Return [X, Y] of the center of cell containing provided text 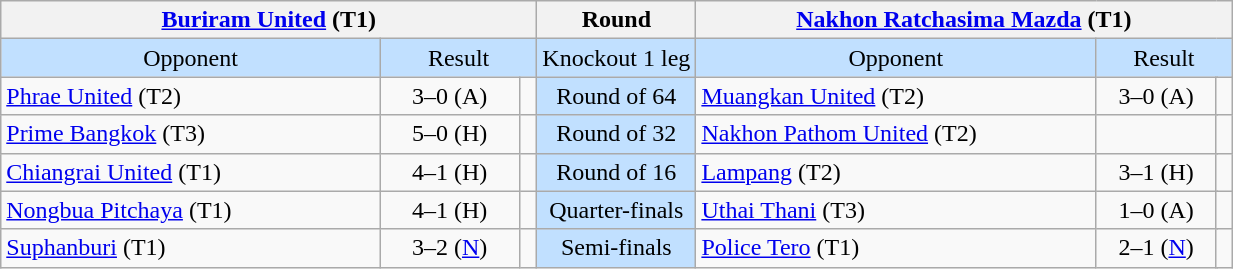
1–0 (A) [1156, 210]
Nongbua Pitchaya (T1) [191, 210]
5–0 (H) [450, 134]
Suphanburi (T1) [191, 248]
Prime Bangkok (T3) [191, 134]
Lampang (T2) [896, 172]
Phrae United (T2) [191, 96]
Round of 32 [616, 134]
Police Tero (T1) [896, 248]
Round of 16 [616, 172]
Buriram United (T1) [269, 20]
Muangkan United (T2) [896, 96]
Round of 64 [616, 96]
Semi-finals [616, 248]
3–1 (H) [1156, 172]
Nakhon Pathom United (T2) [896, 134]
Knockout 1 leg [616, 58]
Round [616, 20]
2–1 (N) [1156, 248]
Quarter-finals [616, 210]
Nakhon Ratchasima Mazda (T1) [964, 20]
3–2 (N) [450, 248]
Uthai Thani (T3) [896, 210]
Chiangrai United (T1) [191, 172]
